Extract the [x, y] coordinate from the center of the cell holding the provided text.  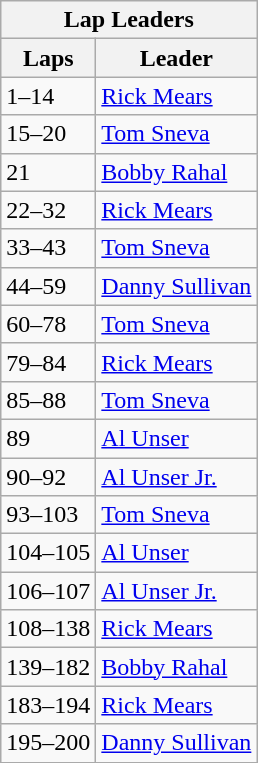
44–59 [48, 286]
15–20 [48, 134]
21 [48, 172]
90–92 [48, 477]
89 [48, 438]
Lap Leaders [129, 20]
108–138 [48, 629]
60–78 [48, 324]
139–182 [48, 667]
85–88 [48, 400]
33–43 [48, 248]
Leader [176, 58]
Laps [48, 58]
93–103 [48, 515]
104–105 [48, 553]
195–200 [48, 743]
1–14 [48, 96]
79–84 [48, 362]
106–107 [48, 591]
183–194 [48, 705]
22–32 [48, 210]
